For the text-containing cell, return its midpoint in [X, Y] coordinate format. 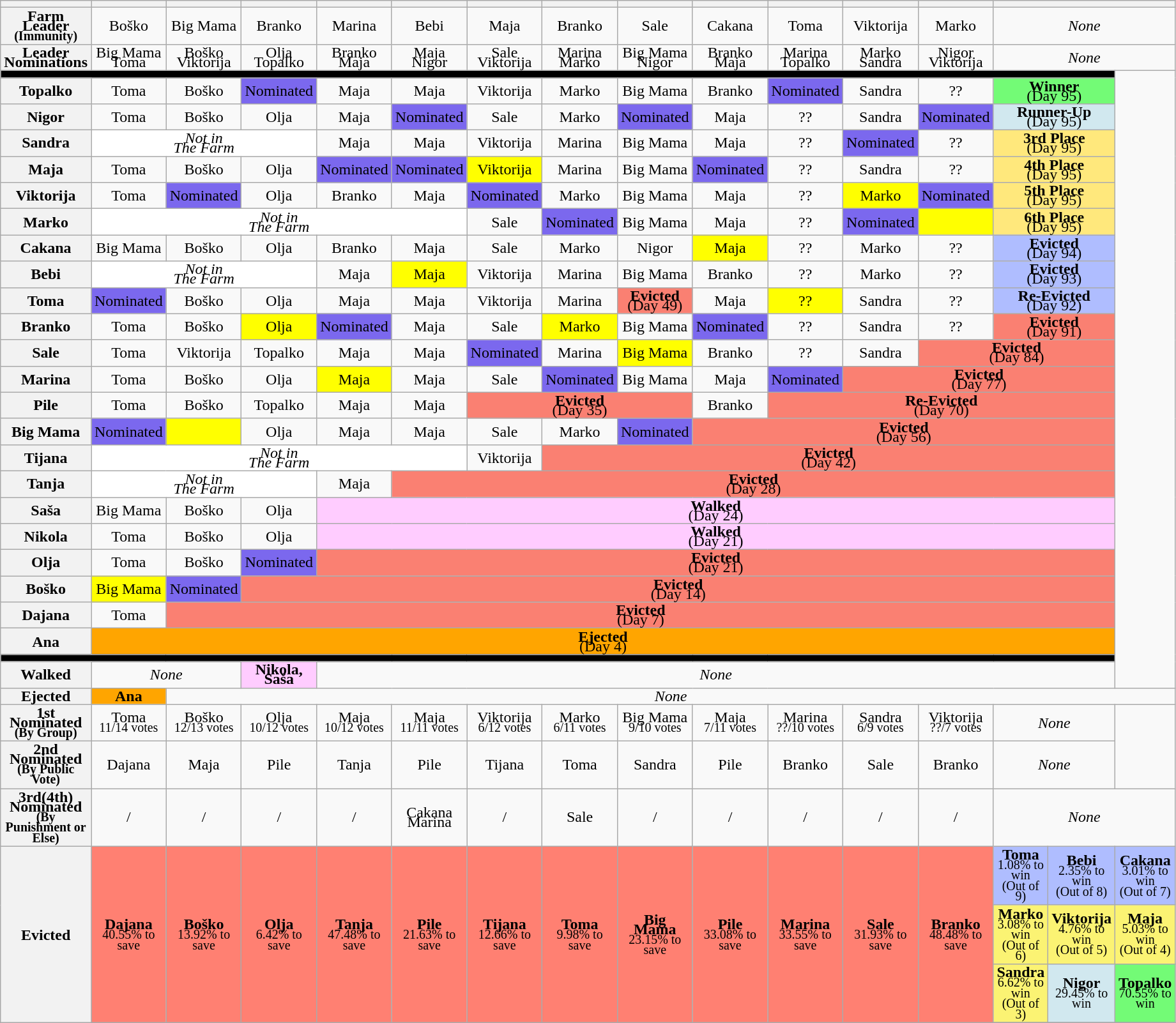
Evicted (Day 14) [678, 589]
3rd Place (Day 95) [1054, 143]
Big MamaNigor [655, 57]
5th Place (Day 95) [1054, 195]
Leader Nominations [46, 57]
Marko6/11 votes [580, 723]
MarinaMarko [580, 57]
Evicted (Day 56) [903, 432]
4th Place (Day 95) [1054, 170]
Evicted (Day 49) [655, 300]
Maja10/12 votes [355, 723]
Tanja47.48% to save [355, 934]
Evicted (Day 42) [829, 457]
Marina??/10 votes [806, 723]
Walked (Day 24) [716, 510]
MarkoSandra [881, 57]
Boško13.92% to save [204, 934]
Bebi2.35% to win(Out of 8) [1082, 875]
OljaTopalko [279, 57]
Maja7/11 votes [730, 723]
Evicted (Day 35) [580, 405]
Olja10/12 votes [279, 723]
Farm Leader(Immunity) [46, 26]
Maja5.03% to win(Out of 4) [1145, 934]
Toma1.08% to win(Out of 9) [1021, 875]
Olja6.42% to save [279, 934]
Evicted (Day 77) [979, 379]
NigorViktorija [956, 57]
Saša [46, 510]
Big MamaToma [128, 57]
Re-Evicted (Day 70) [942, 405]
Evicted (Day 7) [640, 616]
Nigor29.45% to win [1082, 993]
Evicted (Day 28) [753, 484]
Branko48.48% to save [956, 934]
Sandra 6.62% to win(Out of 3) [1021, 993]
Winner (Day 95) [1054, 91]
Boško12/13 votes [204, 723]
Nikola [46, 536]
Walked (Day 21) [716, 536]
Evicted (Day 84) [1016, 352]
Cakana3.01% to win(Out of 7) [1145, 875]
Nikola, Saša [279, 674]
Re-Evicted (Day 92) [1054, 300]
Runner-Up (Day 95) [1054, 117]
2nd Nominated(By Public Vote) [46, 765]
Big Mama9/10 votes [655, 723]
Evicted (Day 21) [716, 563]
Sale31.93% to save [881, 934]
Dajana40.55% to save [128, 934]
Cakana Marina [429, 817]
MajaNigor [429, 57]
Topalko70.55% to win [1145, 993]
Pile33.08% to save [730, 934]
Evicted [46, 934]
Evicted (Day 93) [1054, 275]
Big Mama23.15% to save [655, 934]
SaleViktorija [505, 57]
1st Nominated(By Group) [46, 723]
Pile21.63% to save [429, 934]
Ejected [46, 696]
Evicted (Day 94) [1054, 248]
BoškoViktorija [204, 57]
Maja11/11 votes [429, 723]
MarinaTopalko [806, 57]
Viktorija6/12 votes [505, 723]
3rd(4th) Nominated(By Punishment or Else) [46, 817]
Sandra6/9 votes [881, 723]
Toma11/14 votes [128, 723]
Viktorija??/7 votes [956, 723]
Ejected (Day 4) [603, 641]
Evicted (Day 91) [1054, 327]
Toma9.98% to save [580, 934]
6th Place (Day 95) [1054, 222]
Walked [46, 674]
Marina33.55% to save [806, 934]
Tijana12.66% to save [505, 934]
Marko3.08% to win(Out of 6) [1021, 934]
Viktorija4.76% to win(Out of 5) [1082, 934]
